Locate the cell with the specified text and output its [X, Y] center coordinate. 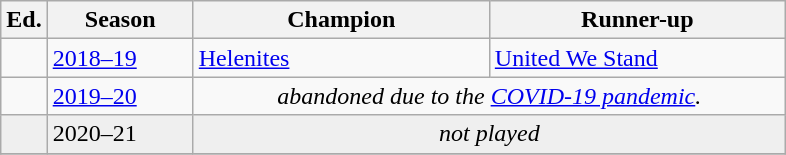
Season [120, 20]
2020–21 [120, 134]
2018–19 [120, 58]
United We Stand [637, 58]
Helenites [341, 58]
2019–20 [120, 96]
Ed. [24, 20]
abandoned due to the COVID-19 pandemic. [489, 96]
Champion [341, 20]
Runner-up [637, 20]
not played [489, 134]
